Pinpoint the cell where the given text exists, returning its [X, Y] midpoint coordinate. 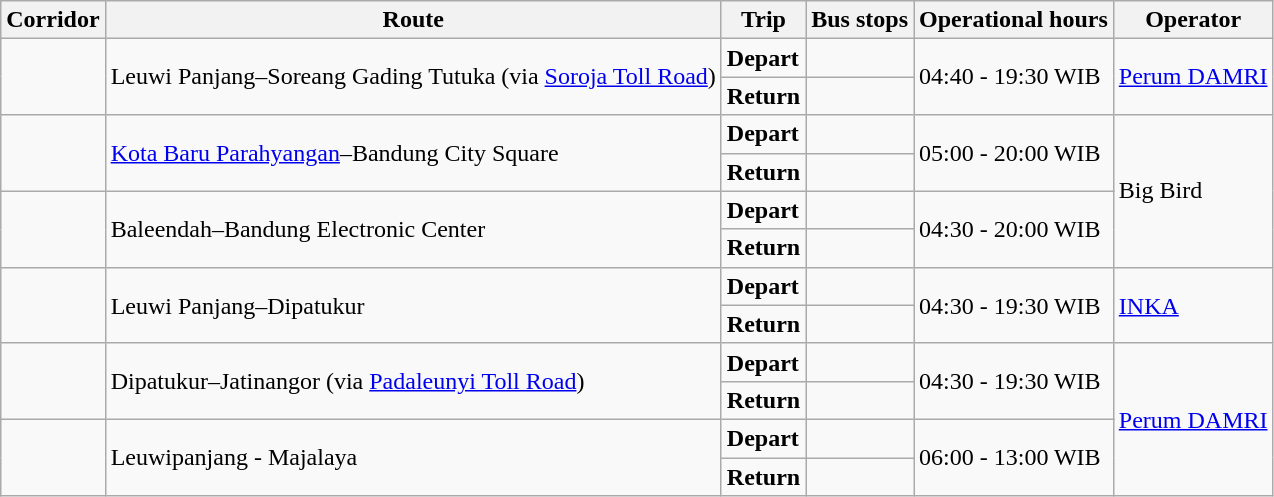
Leuwi Panjang–Soreang Gading Tutuka (via Soroja Toll Road) [413, 77]
Trip [763, 20]
Dipatukur–Jatinangor (via Padaleunyi Toll Road) [413, 381]
04:40 - 19:30 WIB [1014, 77]
Big Bird [1193, 191]
04:30 - 20:00 WIB [1014, 229]
Route [413, 20]
Leuwipanjang - Majalaya [413, 457]
Leuwi Panjang–Dipatukur [413, 305]
Bus stops [860, 20]
Operator [1193, 20]
Corridor [53, 20]
Baleendah–Bandung Electronic Center [413, 229]
06:00 - 13:00 WIB [1014, 457]
05:00 - 20:00 WIB [1014, 153]
INKA [1193, 305]
Operational hours [1014, 20]
Kota Baru Parahyangan–Bandung City Square [413, 153]
